Find where the given text appears and provide that cell's center as [x, y] coordinate. 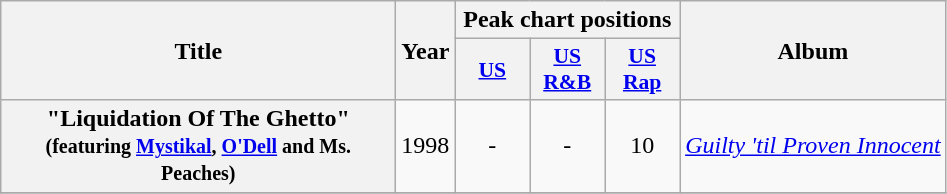
Guilty 'til Proven Innocent [814, 146]
Album [814, 50]
Title [198, 50]
US [492, 70]
USRap [642, 70]
10 [642, 146]
"Liquidation Of The Ghetto"(featuring Mystikal, O'Dell and Ms. Peaches) [198, 146]
Year [426, 50]
USR&B [568, 70]
1998 [426, 146]
Peak chart positions [568, 20]
